Determine the [x, y] coordinate at the center of the cell enclosing the given text.  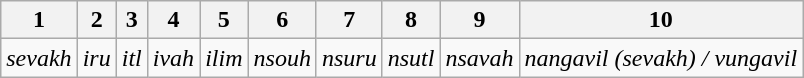
ivah [173, 58]
sevakh [39, 58]
nsouh [282, 58]
3 [132, 20]
2 [96, 20]
ilim [224, 58]
nsavah [480, 58]
6 [282, 20]
itl [132, 58]
1 [39, 20]
4 [173, 20]
nangavil (sevakh) / vungavil [661, 58]
nsutl [411, 58]
5 [224, 20]
9 [480, 20]
7 [349, 20]
nsuru [349, 58]
8 [411, 20]
iru [96, 58]
10 [661, 20]
